Scan for the cell matching the given text and deliver its [x, y] coordinate at center. 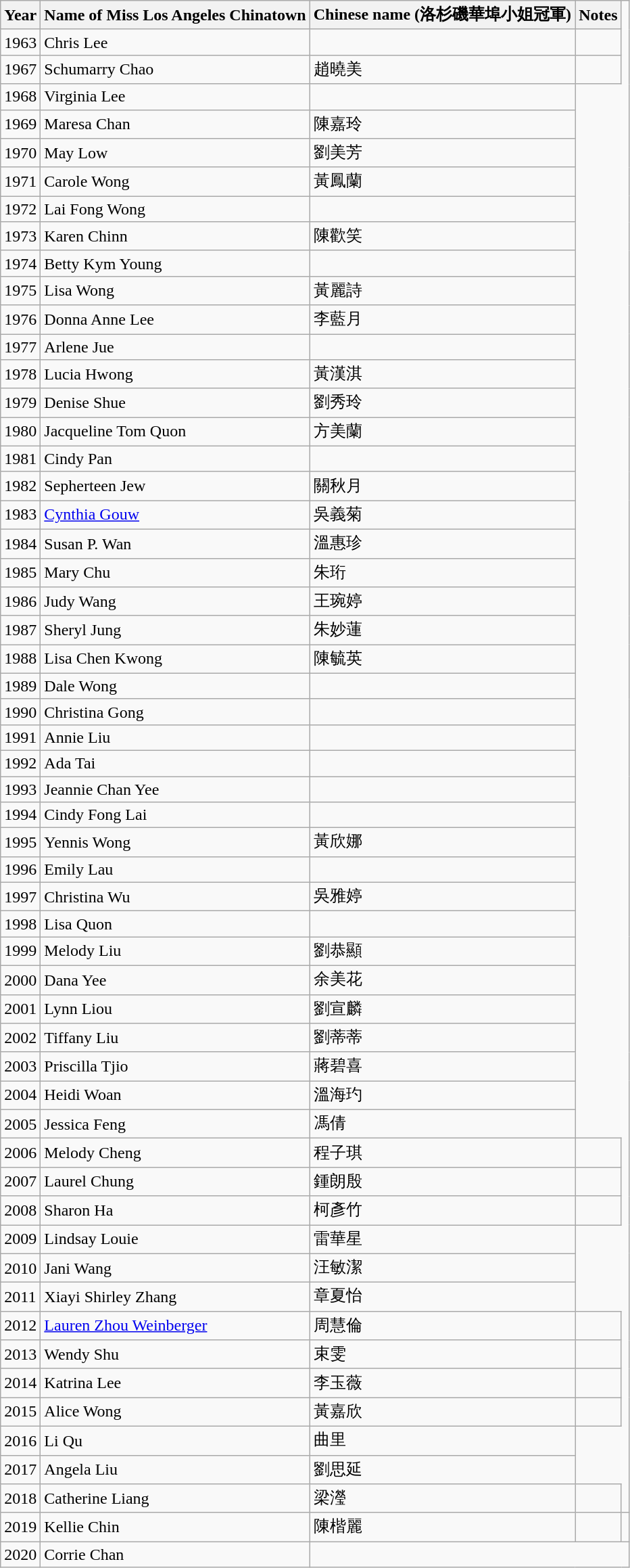
黃鳳蘭 [442, 181]
Jani Wang [175, 1268]
陳楷麗 [442, 1527]
2012 [20, 1326]
1982 [20, 486]
1992 [20, 763]
Dale Wong [175, 686]
Susan P. Wan [175, 544]
黃欣娜 [442, 843]
Angela Liu [175, 1469]
1999 [20, 951]
1983 [20, 515]
1975 [20, 291]
2020 [20, 1554]
2015 [20, 1412]
Denise Shue [175, 403]
1998 [20, 924]
Cindy Fong Lai [175, 815]
1991 [20, 737]
Betty Kym Young [175, 263]
Chris Lee [175, 42]
1989 [20, 686]
2013 [20, 1354]
Priscilla Tjio [175, 1066]
1979 [20, 403]
1963 [20, 42]
1976 [20, 319]
2001 [20, 1009]
1970 [20, 153]
Christina Gong [175, 712]
陳毓英 [442, 659]
Christina Wu [175, 897]
2018 [20, 1499]
1995 [20, 843]
Maresa Chan [175, 124]
Sheryl Jung [175, 630]
2014 [20, 1383]
章夏怡 [442, 1297]
May Low [175, 153]
Name of Miss Los Angeles Chinatown [175, 15]
方美蘭 [442, 432]
陳嘉玲 [442, 124]
2010 [20, 1268]
1990 [20, 712]
Notes [598, 15]
1980 [20, 432]
1984 [20, 544]
Lisa Quon [175, 924]
Chinese name (洛杉磯華埠小姐冠軍) [442, 15]
劉秀玲 [442, 403]
1981 [20, 459]
1993 [20, 789]
Year [20, 15]
1971 [20, 181]
趙曉美 [442, 69]
Alice Wong [175, 1412]
2006 [20, 1153]
2009 [20, 1239]
Arlene Jue [175, 347]
2003 [20, 1066]
程子琪 [442, 1153]
蔣碧喜 [442, 1066]
黃漢淇 [442, 375]
1967 [20, 69]
Lauren Zhou Weinberger [175, 1326]
2004 [20, 1096]
柯彥竹 [442, 1211]
1994 [20, 815]
Lindsay Louie [175, 1239]
汪敏潔 [442, 1268]
Melody Cheng [175, 1153]
劉恭顯 [442, 951]
2000 [20, 979]
1978 [20, 375]
朱妙蓮 [442, 630]
李玉薇 [442, 1383]
Schumarry Chao [175, 69]
Dana Yee [175, 979]
2019 [20, 1527]
Cynthia Gouw [175, 515]
Karen Chinn [175, 237]
Katrina Lee [175, 1383]
Donna Anne Lee [175, 319]
朱珩 [442, 572]
1988 [20, 659]
劉宣麟 [442, 1009]
Annie Liu [175, 737]
1987 [20, 630]
Lisa Wong [175, 291]
2017 [20, 1469]
Cindy Pan [175, 459]
Kellie Chin [175, 1527]
Mary Chu [175, 572]
Wendy Shu [175, 1354]
2002 [20, 1038]
Carole Wong [175, 181]
關秋月 [442, 486]
Jessica Feng [175, 1124]
Li Qu [175, 1441]
Ada Tai [175, 763]
Judy Wang [175, 602]
劉美芳 [442, 153]
馮倩 [442, 1124]
梁瀅 [442, 1499]
1969 [20, 124]
1968 [20, 97]
Sharon Ha [175, 1211]
2016 [20, 1441]
1996 [20, 869]
Heidi Woan [175, 1096]
Lucia Hwong [175, 375]
Melody Liu [175, 951]
Catherine Liang [175, 1499]
Corrie Chan [175, 1554]
周慧倫 [442, 1326]
Sepherteen Jew [175, 486]
余美花 [442, 979]
鍾朗殷 [442, 1181]
2011 [20, 1297]
1997 [20, 897]
劉蒂蒂 [442, 1038]
王琬婷 [442, 602]
黃嘉欣 [442, 1412]
1986 [20, 602]
Tiffany Liu [175, 1038]
Jacqueline Tom Quon [175, 432]
李藍月 [442, 319]
Jeannie Chan Yee [175, 789]
2007 [20, 1181]
2005 [20, 1124]
溫海玓 [442, 1096]
陳歡笑 [442, 237]
吳雅婷 [442, 897]
Lai Fong Wong [175, 209]
Yennis Wong [175, 843]
1972 [20, 209]
劉思延 [442, 1469]
2008 [20, 1211]
Laurel Chung [175, 1181]
束雯 [442, 1354]
曲里 [442, 1441]
吳義菊 [442, 515]
1973 [20, 237]
Virginia Lee [175, 97]
Lynn Liou [175, 1009]
Lisa Chen Kwong [175, 659]
1977 [20, 347]
黃麗詩 [442, 291]
溫惠珍 [442, 544]
Emily Lau [175, 869]
1974 [20, 263]
Xiayi Shirley Zhang [175, 1297]
1985 [20, 572]
雷華星 [442, 1239]
